For the text-containing cell, return its midpoint in [X, Y] coordinate format. 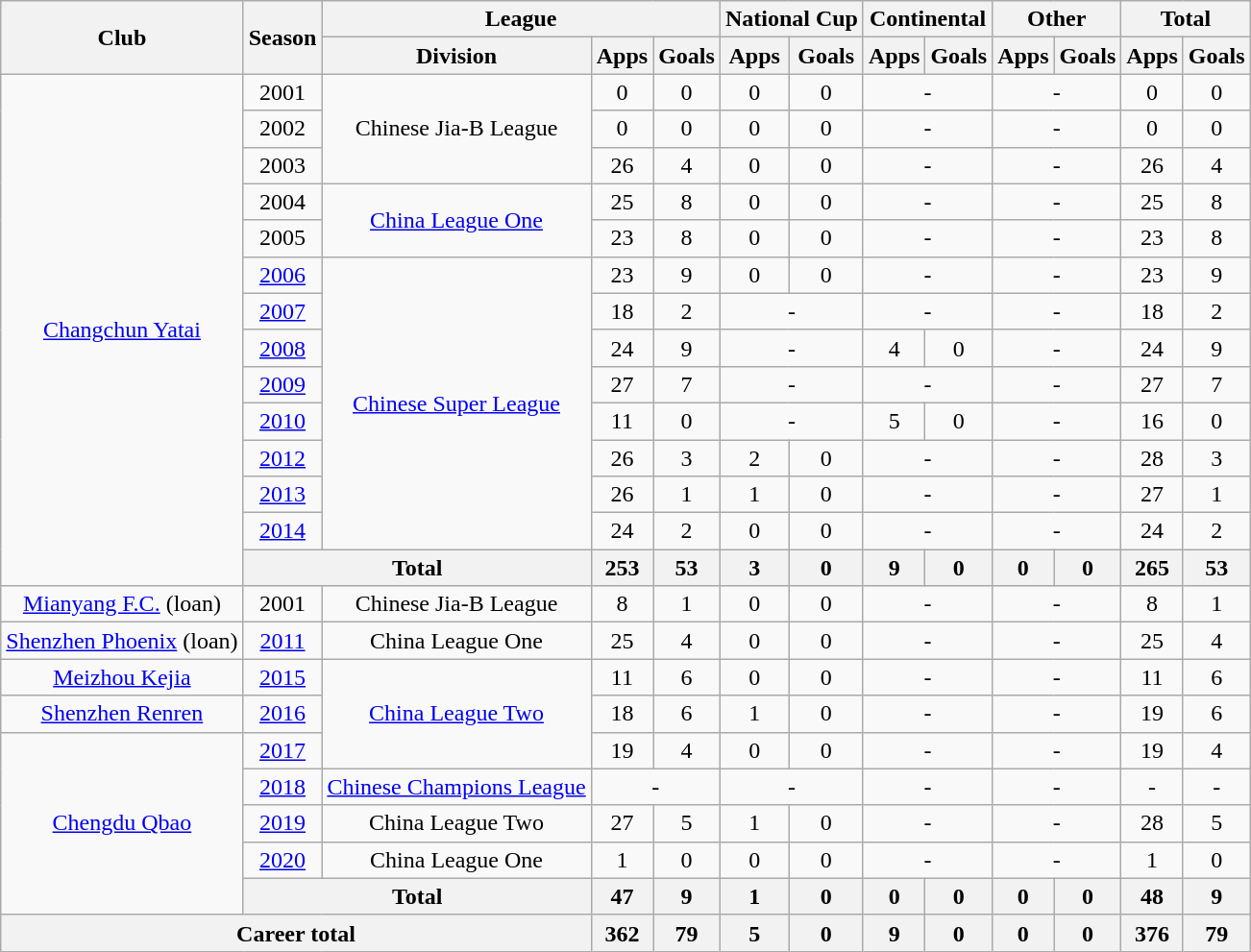
Changchun Yatai [122, 330]
Continental [927, 19]
Chinese Champions League [456, 787]
16 [1152, 421]
2014 [282, 531]
Chengdu Qbao [122, 823]
Other [1057, 19]
48 [1152, 896]
Shenzhen Phoenix (loan) [122, 641]
2003 [282, 165]
2019 [282, 823]
Mianyang F.C. (loan) [122, 604]
2016 [282, 714]
2018 [282, 787]
Shenzhen Renren [122, 714]
265 [1152, 568]
362 [622, 933]
2007 [282, 311]
Career total [296, 933]
League [521, 19]
253 [622, 568]
Club [122, 37]
2004 [282, 202]
47 [622, 896]
2008 [282, 348]
Meizhou Kejia [122, 677]
376 [1152, 933]
2002 [282, 129]
Division [456, 56]
2006 [282, 275]
2015 [282, 677]
2011 [282, 641]
Chinese Super League [456, 403]
Season [282, 37]
2012 [282, 458]
National Cup [792, 19]
2005 [282, 238]
2009 [282, 384]
2010 [282, 421]
2013 [282, 495]
2017 [282, 750]
2020 [282, 860]
